Pinpoint the cell where the given text exists, returning its [X, Y] midpoint coordinate. 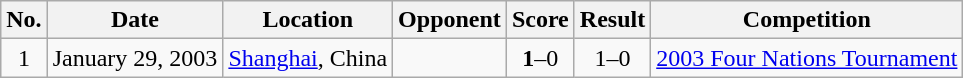
1 [24, 58]
January 29, 2003 [135, 58]
No. [24, 20]
2003 Four Nations Tournament [807, 58]
Date [135, 20]
Shanghai, China [308, 58]
Score [540, 20]
Location [308, 20]
Result [612, 20]
Competition [807, 20]
Opponent [450, 20]
